Extract the (x, y) coordinate from the center of the cell holding the provided text.  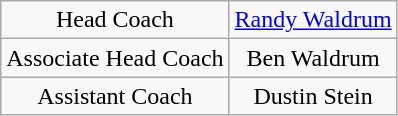
Randy Waldrum (313, 20)
Dustin Stein (313, 96)
Ben Waldrum (313, 58)
Assistant Coach (115, 96)
Associate Head Coach (115, 58)
Head Coach (115, 20)
